Return the [X, Y] coordinate for the center point of the cell that contains the specified text.  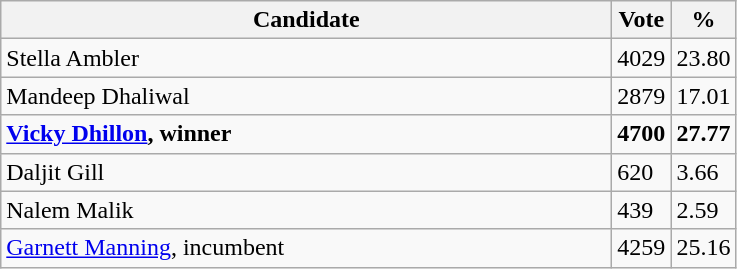
Vote [642, 20]
17.01 [704, 96]
Daljit Gill [306, 172]
4700 [642, 134]
Candidate [306, 20]
Stella Ambler [306, 58]
3.66 [704, 172]
Vicky Dhillon, winner [306, 134]
25.16 [704, 248]
% [704, 20]
439 [642, 210]
23.80 [704, 58]
Mandeep Dhaliwal [306, 96]
4029 [642, 58]
620 [642, 172]
2.59 [704, 210]
Garnett Manning, incumbent [306, 248]
27.77 [704, 134]
4259 [642, 248]
Nalem Malik [306, 210]
2879 [642, 96]
